For the text-containing cell, return its midpoint in [x, y] coordinate format. 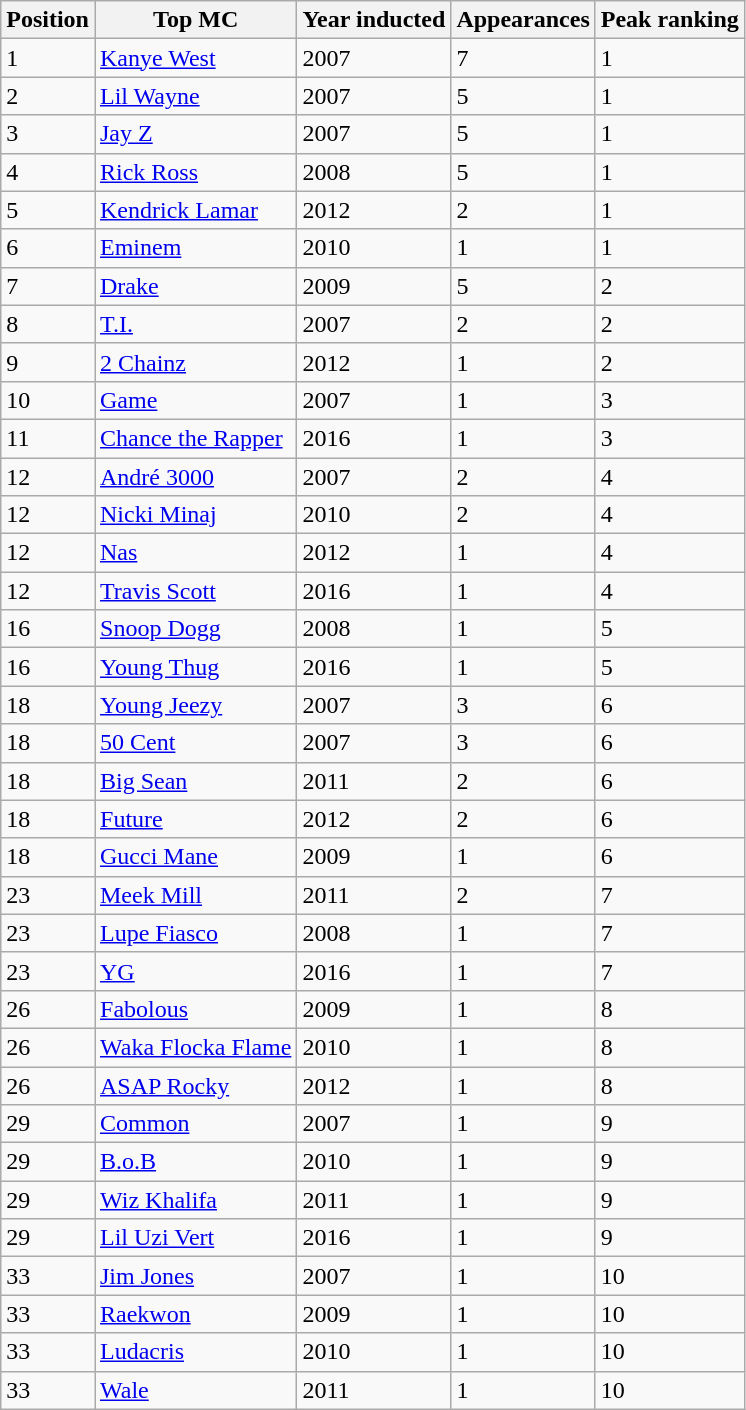
Waka Flocka Flame [195, 1047]
Chance the Rapper [195, 438]
Kanye West [195, 58]
T.I. [195, 324]
Appearances [523, 20]
Nas [195, 553]
Kendrick Lamar [195, 210]
Young Thug [195, 667]
50 Cent [195, 743]
Young Jeezy [195, 705]
André 3000 [195, 477]
Wale [195, 1390]
Eminem [195, 248]
Fabolous [195, 1009]
Peak ranking [670, 20]
YG [195, 971]
Future [195, 819]
Rick Ross [195, 172]
Nicki Minaj [195, 515]
11 [48, 438]
Game [195, 400]
Year inducted [374, 20]
Drake [195, 286]
2 Chainz [195, 362]
Lupe Fiasco [195, 933]
Jay Z [195, 134]
Gucci Mane [195, 857]
Top MC [195, 20]
B.o.B [195, 1162]
Wiz Khalifa [195, 1200]
Position [48, 20]
Ludacris [195, 1352]
Big Sean [195, 781]
Lil Wayne [195, 96]
Meek Mill [195, 895]
ASAP Rocky [195, 1085]
Raekwon [195, 1314]
Travis Scott [195, 591]
Snoop Dogg [195, 629]
Common [195, 1124]
Jim Jones [195, 1276]
Lil Uzi Vert [195, 1238]
